Extract the [X, Y] coordinate from the center of the cell holding the provided text.  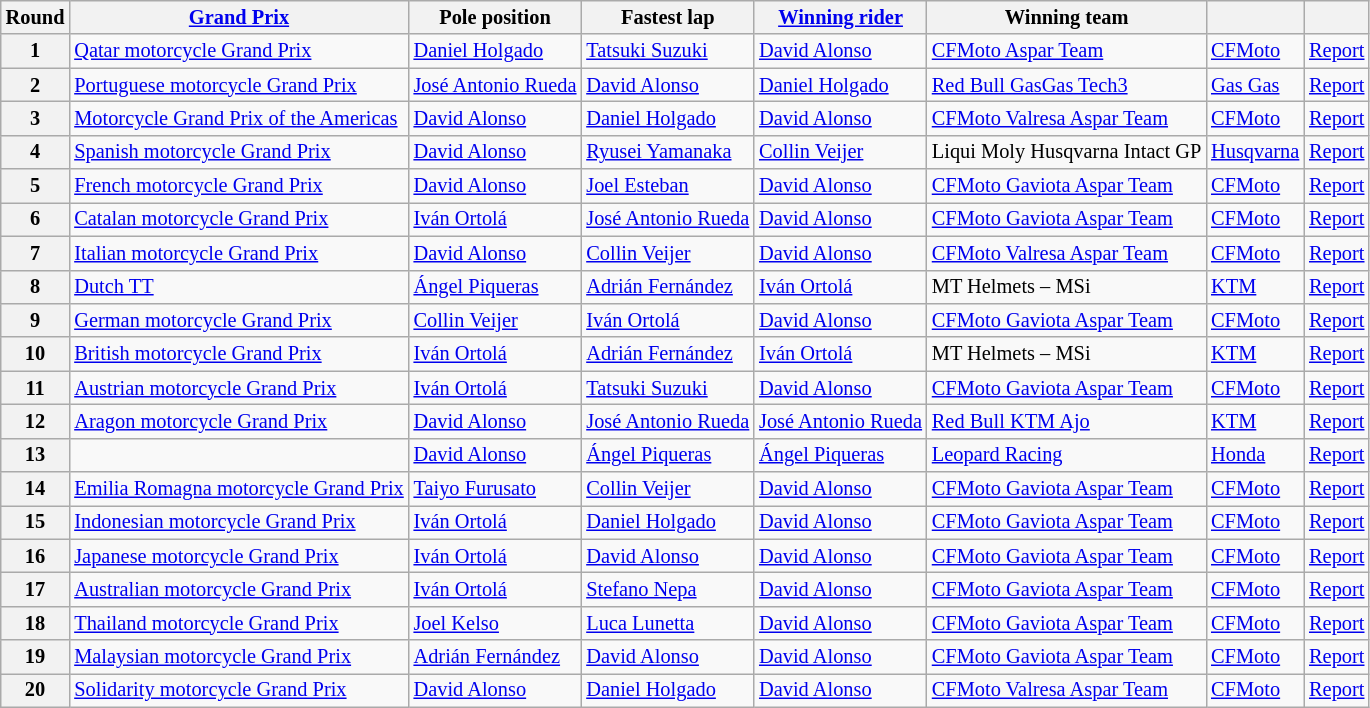
19 [36, 657]
17 [36, 589]
5 [36, 186]
Stefano Nepa [668, 589]
6 [36, 219]
7 [36, 253]
British motorcycle Grand Prix [238, 354]
10 [36, 354]
Australian motorcycle Grand Prix [238, 589]
Indonesian motorcycle Grand Prix [238, 522]
1 [36, 51]
Thailand motorcycle Grand Prix [238, 623]
Fastest lap [668, 17]
8 [36, 287]
16 [36, 556]
9 [36, 320]
Aragon motorcycle Grand Prix [238, 421]
Spanish motorcycle Grand Prix [238, 152]
Italian motorcycle Grand Prix [238, 253]
French motorcycle Grand Prix [238, 186]
Round [36, 17]
Austrian motorcycle Grand Prix [238, 388]
Pole position [496, 17]
12 [36, 421]
Gas Gas [1255, 85]
Ryusei Yamanaka [668, 152]
Red Bull KTM Ajo [1066, 421]
Dutch TT [238, 287]
Grand Prix [238, 17]
11 [36, 388]
Portuguese motorcycle Grand Prix [238, 85]
14 [36, 489]
20 [36, 690]
Winning rider [840, 17]
18 [36, 623]
Qatar motorcycle Grand Prix [238, 51]
Joel Esteban [668, 186]
Catalan motorcycle Grand Prix [238, 219]
Winning team [1066, 17]
Leopard Racing [1066, 455]
Luca Lunetta [668, 623]
Taiyo Furusato [496, 489]
Emilia Romagna motorcycle Grand Prix [238, 489]
2 [36, 85]
Motorcycle Grand Prix of the Americas [238, 118]
Solidarity motorcycle Grand Prix [238, 690]
Liqui Moly Husqvarna Intact GP [1066, 152]
CFMoto Aspar Team [1066, 51]
Malaysian motorcycle Grand Prix [238, 657]
German motorcycle Grand Prix [238, 320]
13 [36, 455]
Red Bull GasGas Tech3 [1066, 85]
4 [36, 152]
Husqvarna [1255, 152]
3 [36, 118]
Joel Kelso [496, 623]
Honda [1255, 455]
Japanese motorcycle Grand Prix [238, 556]
15 [36, 522]
